Capture the cell that displays the provided text and extract its [x, y] central coordinate. 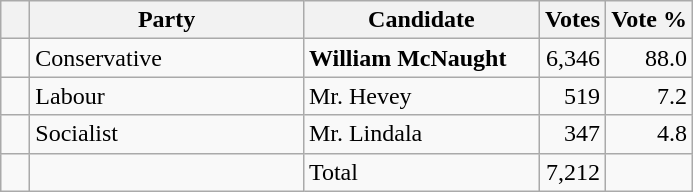
Party [167, 20]
7,212 [572, 172]
Socialist [167, 134]
Mr. Hevey [421, 96]
88.0 [650, 58]
Conservative [167, 58]
Votes [572, 20]
7.2 [650, 96]
Labour [167, 96]
347 [572, 134]
Mr. Lindala [421, 134]
6,346 [572, 58]
Candidate [421, 20]
Total [421, 172]
Vote % [650, 20]
519 [572, 96]
4.8 [650, 134]
William McNaught [421, 58]
